Capture the cell that displays the provided text and extract its (X, Y) central coordinate. 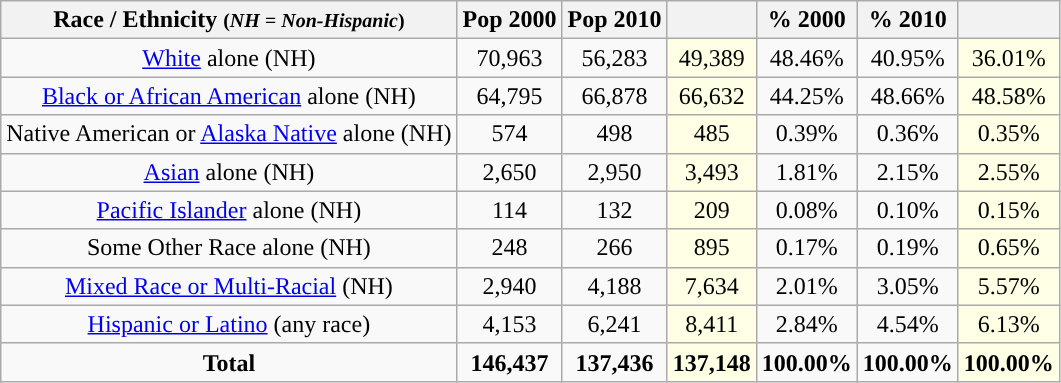
6,241 (614, 324)
146,437 (510, 362)
5.57% (1008, 286)
2.84% (806, 324)
Hispanic or Latino (any race) (229, 324)
2.55% (1008, 172)
2,950 (614, 172)
485 (712, 134)
1.81% (806, 172)
0.19% (908, 248)
132 (614, 210)
6.13% (1008, 324)
0.08% (806, 210)
White alone (NH) (229, 58)
48.46% (806, 58)
66,878 (614, 96)
0.65% (1008, 248)
% 2010 (908, 20)
Race / Ethnicity (NH = Non-Hispanic) (229, 20)
0.36% (908, 134)
4.54% (908, 324)
114 (510, 210)
4,153 (510, 324)
2.15% (908, 172)
70,963 (510, 58)
8,411 (712, 324)
2,650 (510, 172)
3.05% (908, 286)
66,632 (712, 96)
Mixed Race or Multi-Racial (NH) (229, 286)
Black or African American alone (NH) (229, 96)
3,493 (712, 172)
7,634 (712, 286)
2,940 (510, 286)
574 (510, 134)
Asian alone (NH) (229, 172)
895 (712, 248)
0.15% (1008, 210)
2.01% (806, 286)
64,795 (510, 96)
% 2000 (806, 20)
44.25% (806, 96)
0.39% (806, 134)
266 (614, 248)
40.95% (908, 58)
209 (712, 210)
56,283 (614, 58)
Pop 2010 (614, 20)
248 (510, 248)
4,188 (614, 286)
0.17% (806, 248)
Pop 2000 (510, 20)
0.10% (908, 210)
137,436 (614, 362)
Total (229, 362)
48.66% (908, 96)
Pacific Islander alone (NH) (229, 210)
36.01% (1008, 58)
137,148 (712, 362)
49,389 (712, 58)
Some Other Race alone (NH) (229, 248)
Native American or Alaska Native alone (NH) (229, 134)
498 (614, 134)
0.35% (1008, 134)
48.58% (1008, 96)
